From the cell containing the given text, extract its center point as (X, Y) coordinate. 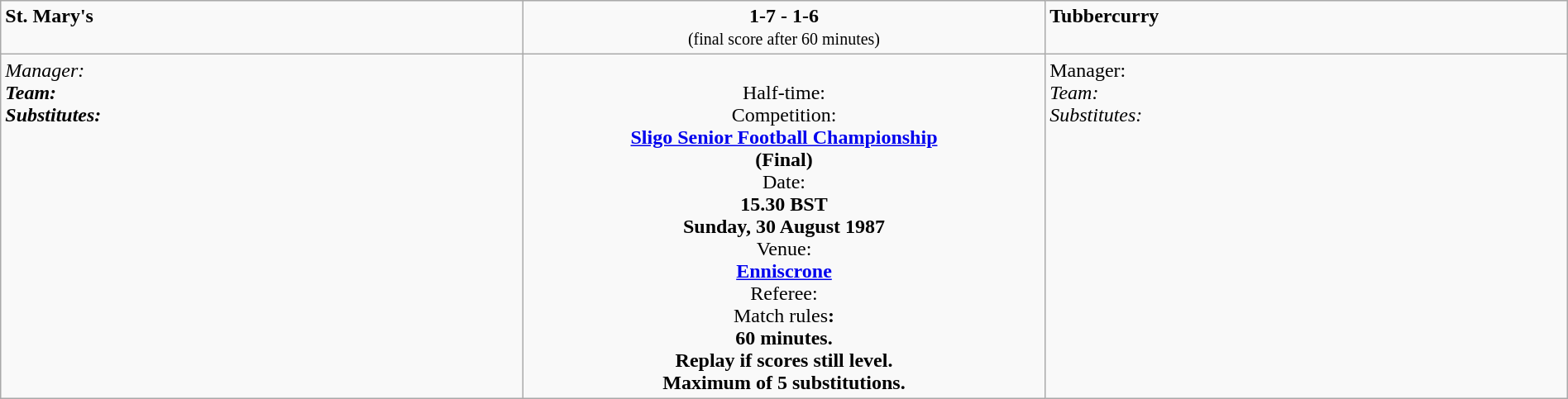
1-7 - 1-6(final score after 60 minutes) (784, 28)
St. Mary's (262, 28)
Tubbercurry (1307, 28)
